Output the [x, y] coordinate of the center of the cell containing the given text.  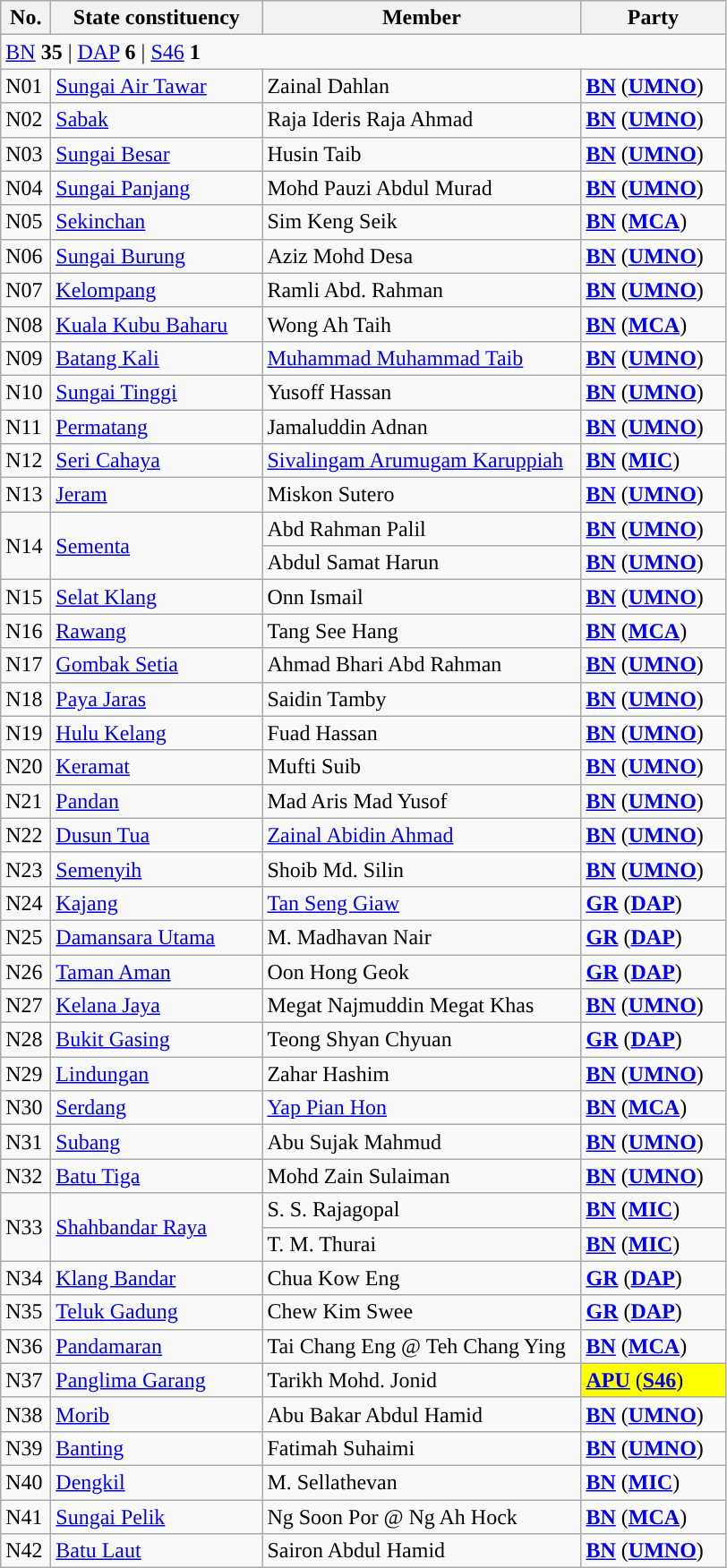
Raja Ideris Raja Ahmad [422, 120]
Abu Bakar Abdul Hamid [422, 1414]
Morib [157, 1414]
Pandan [157, 801]
Zainal Dahlan [422, 86]
Wong Ah Taih [422, 324]
Sekinchan [157, 222]
Sungai Panjang [157, 188]
N14 [26, 546]
N21 [26, 801]
N27 [26, 1006]
State constituency [157, 18]
Kelana Jaya [157, 1006]
Batang Kali [157, 358]
Dengkil [157, 1482]
Ramli Abd. Rahman [422, 290]
Mohd Zain Sulaiman [422, 1176]
Zainal Abidin Ahmad [422, 835]
Batu Laut [157, 1551]
Jeram [157, 495]
N38 [26, 1414]
Sabak [157, 120]
N08 [26, 324]
N40 [26, 1482]
Aziz Mohd Desa [422, 256]
Oon Hong Geok [422, 971]
Sungai Air Tawar [157, 86]
N12 [26, 461]
No. [26, 18]
N07 [26, 290]
N18 [26, 699]
N20 [26, 767]
N06 [26, 256]
Miskon Sutero [422, 495]
Yusoff Hassan [422, 392]
Husin Taib [422, 154]
Kuala Kubu Baharu [157, 324]
N04 [26, 188]
Seri Cahaya [157, 461]
N01 [26, 86]
Pandamaran [157, 1346]
Batu Tiga [157, 1176]
N26 [26, 971]
N33 [26, 1227]
Dusun Tua [157, 835]
Sungai Burung [157, 256]
Ahmad Bhari Abd Rahman [422, 665]
Gombak Setia [157, 665]
Panglima Garang [157, 1380]
N42 [26, 1551]
Sungai Pelik [157, 1517]
Teong Shyan Chyuan [422, 1040]
Selat Klang [157, 597]
Member [422, 18]
APU (S46) [654, 1380]
Subang [157, 1142]
N13 [26, 495]
N02 [26, 120]
Sungai Besar [157, 154]
N30 [26, 1108]
Tai Chang Eng @ Teh Chang Ying [422, 1346]
Shahbandar Raya [157, 1227]
Party [654, 18]
Sivalingam Arumugam Karuppiah [422, 461]
N09 [26, 358]
N10 [26, 392]
N41 [26, 1517]
N34 [26, 1278]
N28 [26, 1040]
Abdul Samat Harun [422, 563]
N05 [26, 222]
N35 [26, 1312]
S. S. Rajagopal [422, 1210]
N19 [26, 733]
Muhammad Muhammad Taib [422, 358]
Sim Keng Seik [422, 222]
T. M. Thurai [422, 1244]
Sementa [157, 546]
Serdang [157, 1108]
Tang See Hang [422, 631]
Chua Kow Eng [422, 1278]
Hulu Kelang [157, 733]
N22 [26, 835]
Banting [157, 1448]
N24 [26, 903]
N11 [26, 427]
N15 [26, 597]
N16 [26, 631]
Damansara Utama [157, 937]
Fuad Hassan [422, 733]
Abd Rahman Palil [422, 529]
Sairon Abdul Hamid [422, 1551]
Ng Soon Por @ Ng Ah Hock [422, 1517]
N25 [26, 937]
Saidin Tamby [422, 699]
Tan Seng Giaw [422, 903]
Semenyih [157, 869]
Paya Jaras [157, 699]
Mad Aris Mad Yusof [422, 801]
Zahar Hashim [422, 1074]
Tarikh Mohd. Jonid [422, 1380]
Taman Aman [157, 971]
Sungai Tinggi [157, 392]
Jamaluddin Adnan [422, 427]
N29 [26, 1074]
Chew Kim Swee [422, 1312]
Yap Pian Hon [422, 1108]
Abu Sujak Mahmud [422, 1142]
N31 [26, 1142]
Megat Najmuddin Megat Khas [422, 1006]
Mohd Pauzi Abdul Murad [422, 188]
N03 [26, 154]
Mufti Suib [422, 767]
M. Madhavan Nair [422, 937]
Lindungan [157, 1074]
N37 [26, 1380]
M. Sellathevan [422, 1482]
Bukit Gasing [157, 1040]
N32 [26, 1176]
Rawang [157, 631]
Kelompang [157, 290]
Keramat [157, 767]
Fatimah Suhaimi [422, 1448]
N39 [26, 1448]
N17 [26, 665]
Onn Ismail [422, 597]
N23 [26, 869]
Permatang [157, 427]
N36 [26, 1346]
Kajang [157, 903]
BN 35 | DAP 6 | S46 1 [363, 52]
Klang Bandar [157, 1278]
Teluk Gadung [157, 1312]
Shoib Md. Silin [422, 869]
